Scan for the cell matching the given text and deliver its (x, y) coordinate at center. 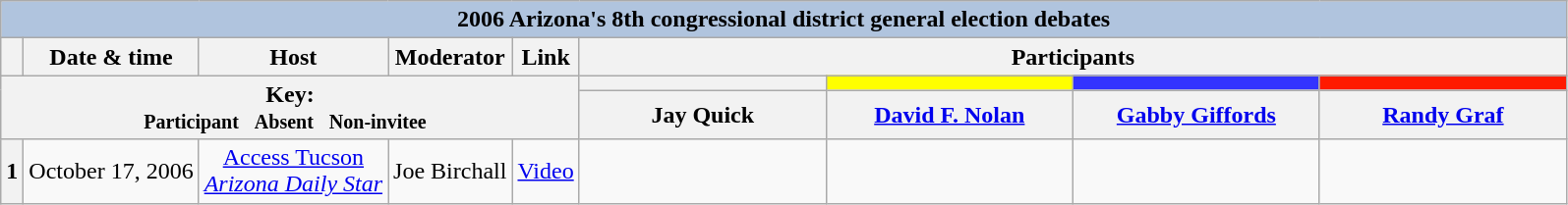
Video (546, 171)
Link (546, 57)
Access TucsonArizona Daily Star (293, 171)
Date & time (111, 57)
October 17, 2006 (111, 171)
Randy Graf (1443, 115)
2006 Arizona's 8th congressional district general election debates (784, 20)
Joe Birchall (450, 171)
Key: Participant Absent Non-invitee (290, 108)
Jay Quick (702, 115)
David F. Nolan (950, 115)
1 (12, 171)
Gabby Giffords (1195, 115)
Participants (1073, 57)
Moderator (450, 57)
Host (293, 57)
